Capture the cell that displays the provided text and extract its (X, Y) central coordinate. 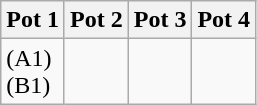
Pot 1 (33, 20)
(A1) (B1) (33, 72)
Pot 2 (96, 20)
Pot 3 (160, 20)
Pot 4 (224, 20)
